Detect which cell encompasses the target text, then output its [x, y] center coordinate. 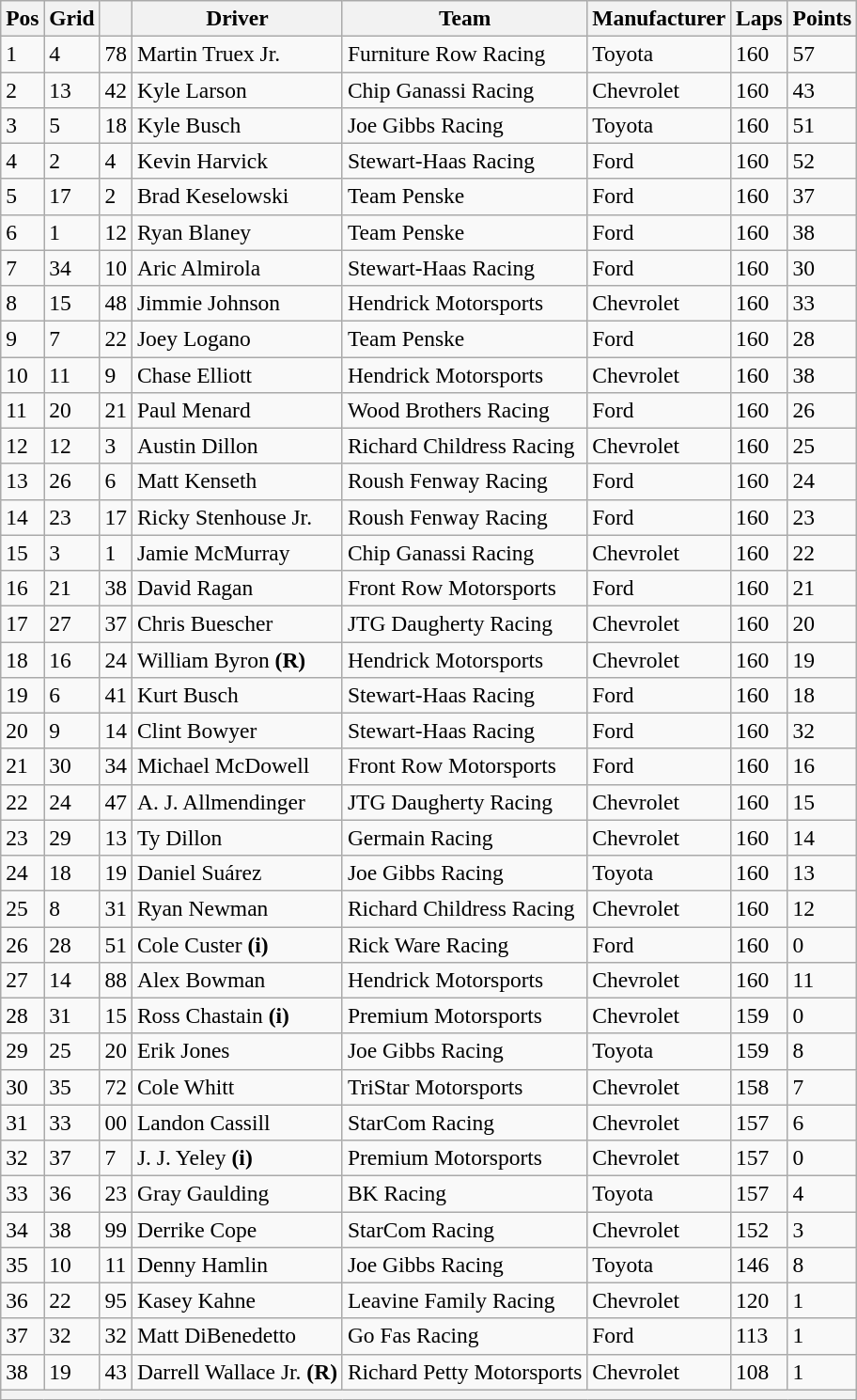
Team [464, 18]
Denny Hamlin [237, 1265]
Landon Cassill [237, 1123]
Clint Bowyer [237, 731]
Erik Jones [237, 1051]
Ryan Newman [237, 908]
113 [759, 1336]
Driver [237, 18]
47 [116, 802]
72 [116, 1087]
Manufacturer [660, 18]
00 [116, 1123]
Derrike Cope [237, 1229]
42 [116, 89]
Wood Brothers Racing [464, 410]
48 [116, 303]
Kyle Busch [237, 125]
Rick Ware Racing [464, 944]
Alex Bowman [237, 980]
Germain Racing [464, 838]
Cole Whitt [237, 1087]
Kevin Harvick [237, 161]
Martin Truex Jr. [237, 54]
A. J. Allmendinger [237, 802]
57 [822, 54]
Furniture Row Racing [464, 54]
Kasey Kahne [237, 1300]
120 [759, 1300]
Brad Keselowski [237, 197]
152 [759, 1229]
Daniel Suárez [237, 873]
88 [116, 980]
TriStar Motorsports [464, 1087]
William Byron (R) [237, 659]
99 [116, 1229]
Go Fas Racing [464, 1336]
Michael McDowell [237, 766]
Grid [71, 18]
Cole Custer (i) [237, 944]
Ricky Stenhouse Jr. [237, 517]
David Ragan [237, 588]
52 [822, 161]
J. J. Yeley (i) [237, 1157]
Chris Buescher [237, 623]
158 [759, 1087]
Matt DiBenedetto [237, 1336]
Darrell Wallace Jr. (R) [237, 1372]
146 [759, 1265]
Kyle Larson [237, 89]
Paul Menard [237, 410]
Gray Gaulding [237, 1193]
Laps [759, 18]
Leavine Family Racing [464, 1300]
Richard Petty Motorsports [464, 1372]
Jimmie Johnson [237, 303]
Ty Dillon [237, 838]
Kurt Busch [237, 695]
41 [116, 695]
Ross Chastain (i) [237, 1015]
108 [759, 1372]
Pos [23, 18]
Jamie McMurray [237, 553]
Matt Kenseth [237, 481]
BK Racing [464, 1193]
Austin Dillon [237, 446]
Ryan Blaney [237, 232]
78 [116, 54]
Aric Almirola [237, 268]
Chase Elliott [237, 374]
95 [116, 1300]
Points [822, 18]
Joey Logano [237, 338]
